Return the (X, Y) coordinate for the center point of the cell that contains the specified text.  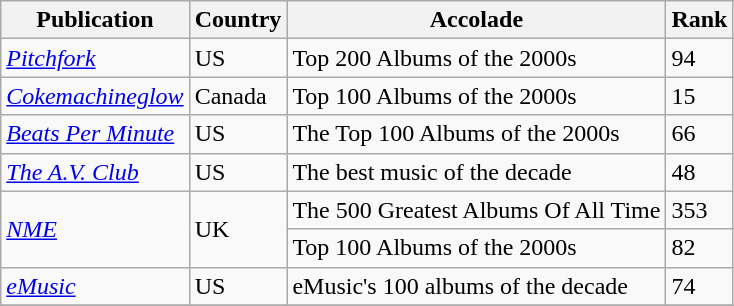
Cokemachineglow (95, 96)
The Top 100 Albums of the 2000s (476, 134)
UK (238, 229)
Top 200 Albums of the 2000s (476, 58)
66 (700, 134)
Rank (700, 20)
Publication (95, 20)
94 (700, 58)
NME (95, 229)
48 (700, 172)
Pitchfork (95, 58)
Beats Per Minute (95, 134)
Accolade (476, 20)
The best music of the decade (476, 172)
74 (700, 286)
eMusic (95, 286)
353 (700, 210)
The A.V. Club (95, 172)
The 500 Greatest Albums Of All Time (476, 210)
82 (700, 248)
Canada (238, 96)
15 (700, 96)
eMusic's 100 albums of the decade (476, 286)
Country (238, 20)
